Capture the cell that displays the provided text and extract its (x, y) central coordinate. 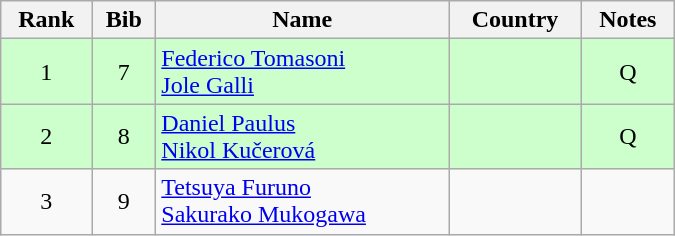
Name (302, 20)
Federico TomasoniJole Galli (302, 72)
7 (124, 72)
Country (516, 20)
3 (46, 202)
Tetsuya FurunoSakurako Mukogawa (302, 202)
Rank (46, 20)
1 (46, 72)
8 (124, 136)
Notes (628, 20)
Bib (124, 20)
9 (124, 202)
Daniel PaulusNikol Kučerová (302, 136)
2 (46, 136)
